Detect which cell encompasses the target text, then output its (X, Y) center coordinate. 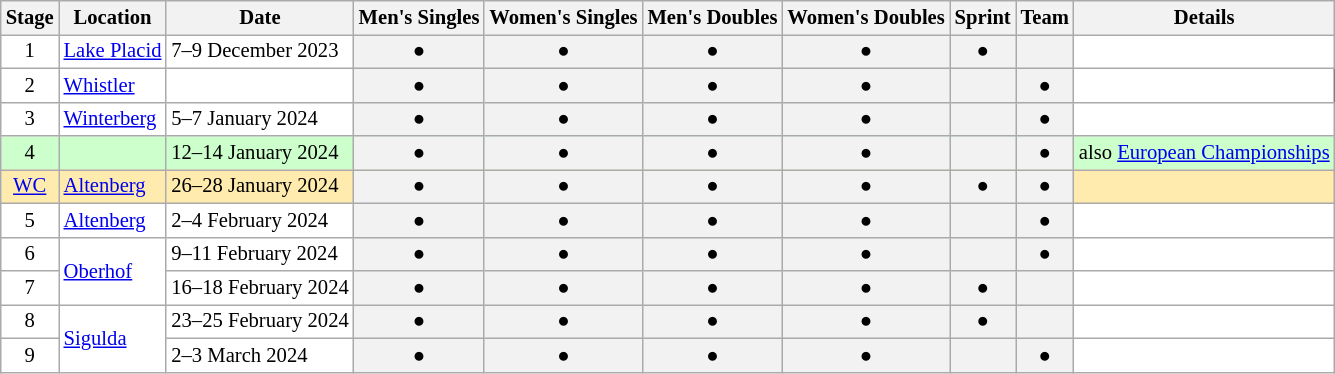
Whistler (113, 85)
Winterberg (113, 119)
1 (30, 51)
2–3 March 2024 (260, 355)
16–18 February 2024 (260, 287)
Lake Placid (113, 51)
Women's Singles (563, 17)
12–14 January 2024 (260, 153)
WC (30, 186)
9–11 February 2024 (260, 254)
5–7 January 2024 (260, 119)
Sigulda (113, 338)
Sprint (983, 17)
2 (30, 85)
3 (30, 119)
also European Championships (1204, 153)
8 (30, 321)
7 (30, 287)
Women's Doubles (866, 17)
2–4 February 2024 (260, 220)
6 (30, 254)
4 (30, 153)
26–28 January 2024 (260, 186)
Location (113, 17)
Men's Singles (420, 17)
Team (1045, 17)
Date (260, 17)
Stage (30, 17)
Oberhof (113, 271)
23–25 February 2024 (260, 321)
Men's Doubles (713, 17)
Details (1204, 17)
9 (30, 355)
5 (30, 220)
7–9 December 2023 (260, 51)
